Pinpoint the cell where the given text exists, returning its (X, Y) midpoint coordinate. 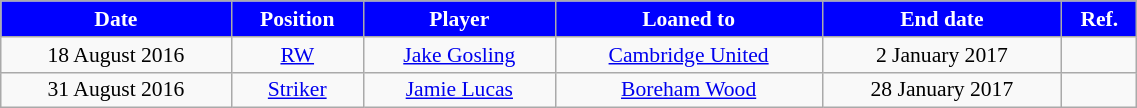
End date (942, 19)
Ref. (1100, 19)
Position (297, 19)
Date (116, 19)
31 August 2016 (116, 90)
Boreham Wood (688, 90)
Jake Gosling (459, 55)
Cambridge United (688, 55)
Striker (297, 90)
28 January 2017 (942, 90)
2 January 2017 (942, 55)
Jamie Lucas (459, 90)
18 August 2016 (116, 55)
Loaned to (688, 19)
Player (459, 19)
RW (297, 55)
